Capture the cell that displays the provided text and extract its (x, y) central coordinate. 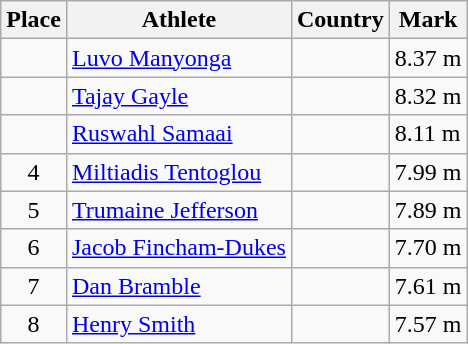
Mark (428, 20)
Jacob Fincham-Dukes (178, 248)
8.11 m (428, 134)
4 (34, 172)
Henry Smith (178, 324)
Ruswahl Samaai (178, 134)
7.57 m (428, 324)
8.37 m (428, 58)
Athlete (178, 20)
8.32 m (428, 96)
7.99 m (428, 172)
7 (34, 286)
Luvo Manyonga (178, 58)
7.70 m (428, 248)
Place (34, 20)
8 (34, 324)
7.61 m (428, 286)
7.89 m (428, 210)
Dan Bramble (178, 286)
Miltiadis Tentoglou (178, 172)
6 (34, 248)
Country (340, 20)
Trumaine Jefferson (178, 210)
Tajay Gayle (178, 96)
5 (34, 210)
